Provide the (x, y) coordinate of the cell's center where the given text is located.  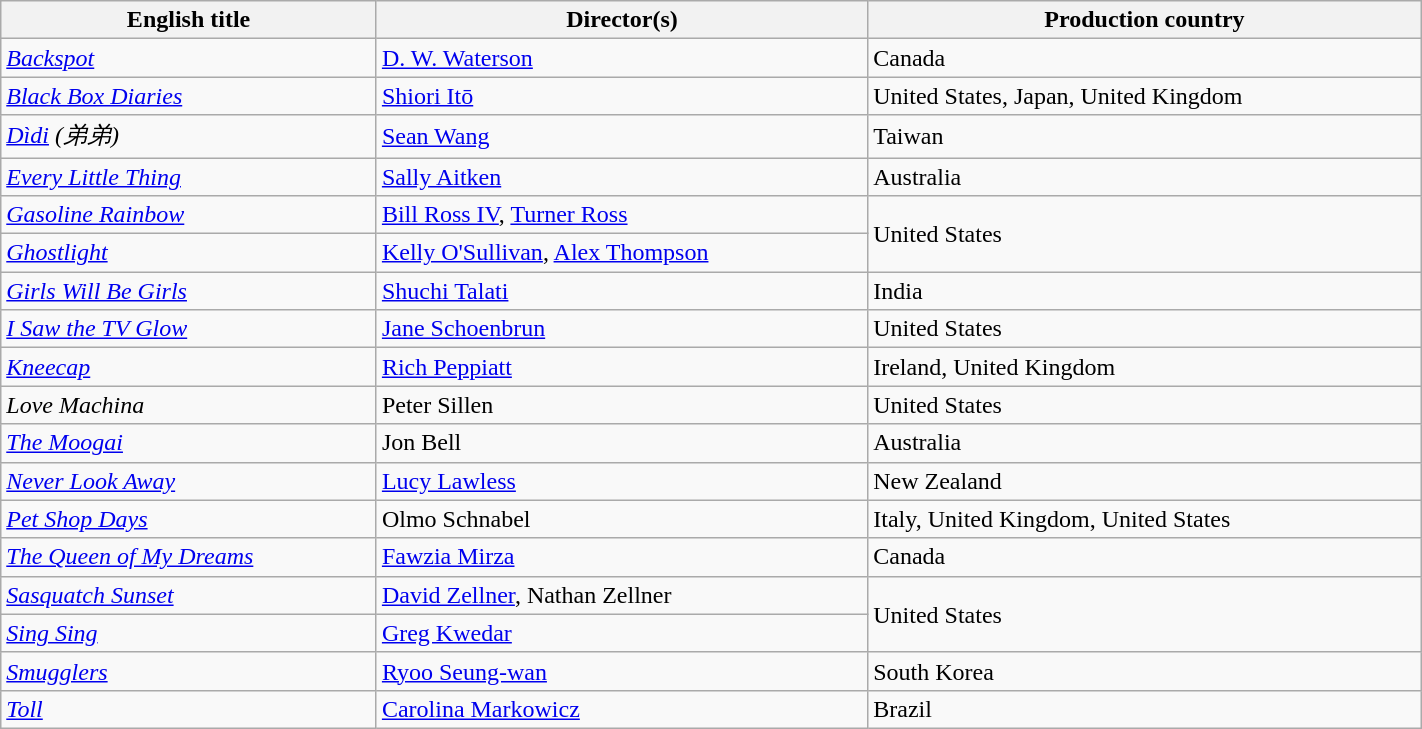
Pet Shop Days (189, 519)
The Queen of My Dreams (189, 557)
Ghostlight (189, 253)
Dìdi (弟弟) (189, 136)
Bill Ross IV, Turner Ross (622, 215)
Black Box Diaries (189, 96)
Every Little Thing (189, 177)
English title (189, 20)
Love Machina (189, 405)
Lucy Lawless (622, 481)
United States, Japan, United Kingdom (1145, 96)
Sally Aitken (622, 177)
Gasoline Rainbow (189, 215)
Ireland, United Kingdom (1145, 367)
South Korea (1145, 671)
Production country (1145, 20)
Backspot (189, 58)
Girls Will Be Girls (189, 291)
Ryoo Seung-wan (622, 671)
I Saw the TV Glow (189, 329)
Smugglers (189, 671)
Carolina Markowicz (622, 709)
Greg Kwedar (622, 633)
Kneecap (189, 367)
Peter Sillen (622, 405)
Sasquatch Sunset (189, 595)
New Zealand (1145, 481)
Olmo Schnabel (622, 519)
Shuchi Talati (622, 291)
Director(s) (622, 20)
Never Look Away (189, 481)
Sean Wang (622, 136)
Toll (189, 709)
Kelly O'Sullivan, Alex Thompson (622, 253)
Fawzia Mirza (622, 557)
Rich Peppiatt (622, 367)
Jane Schoenbrun (622, 329)
Italy, United Kingdom, United States (1145, 519)
Brazil (1145, 709)
India (1145, 291)
David Zellner, Nathan Zellner (622, 595)
Sing Sing (189, 633)
The Moogai (189, 443)
Shiori Itō (622, 96)
Taiwan (1145, 136)
D. W. Waterson (622, 58)
Jon Bell (622, 443)
